Determine the (X, Y) coordinate at the center of the cell enclosing the given text.  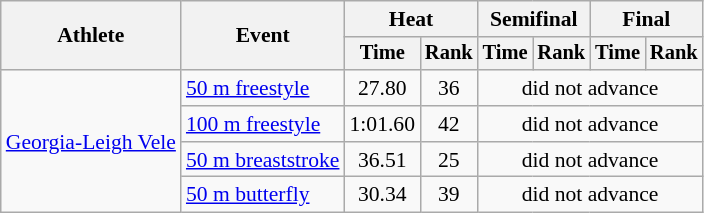
27.80 (382, 88)
39 (449, 195)
Heat (412, 19)
1:01.60 (382, 124)
50 m breaststroke (263, 160)
42 (449, 124)
Semifinal (534, 19)
50 m freestyle (263, 88)
36.51 (382, 160)
50 m butterfly (263, 195)
Final (646, 19)
100 m freestyle (263, 124)
Georgia-Leigh Vele (91, 141)
30.34 (382, 195)
Athlete (91, 36)
25 (449, 160)
Event (263, 36)
36 (449, 88)
